Extract the (x, y) coordinate from the center of the cell holding the provided text.  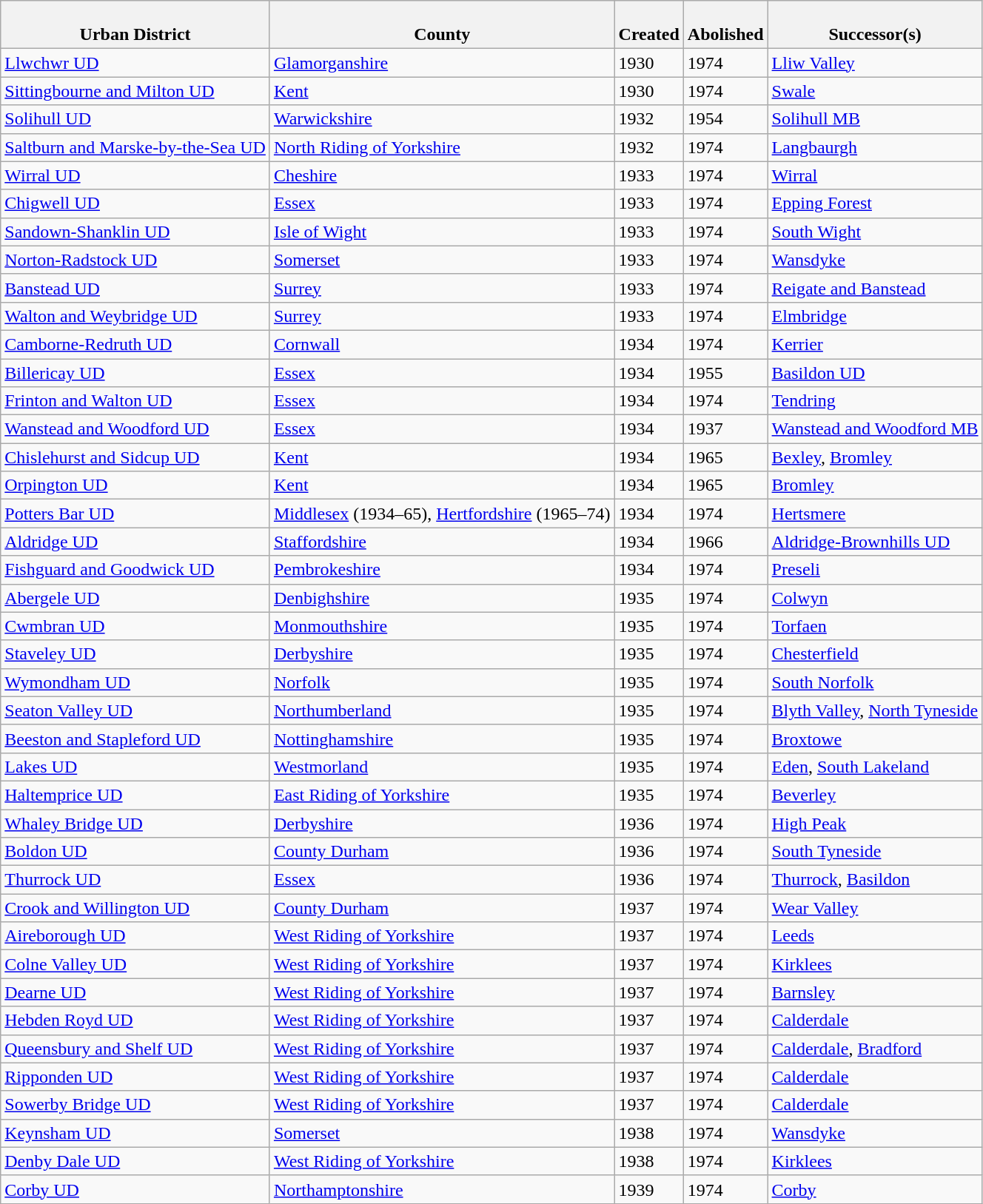
Orpington UD (135, 485)
Wirral (875, 175)
Calderdale, Bradford (875, 1049)
Northumberland (442, 710)
Wirral UD (135, 175)
Pembrokeshire (442, 570)
Aireborough UD (135, 936)
Torfaen (875, 626)
Sandown-Shanklin UD (135, 232)
Colwyn (875, 598)
Saltburn and Marske-by-the-Sea UD (135, 147)
Tendring (875, 401)
Corby UD (135, 1189)
Seaton Valley UD (135, 710)
Haltemprice UD (135, 795)
1966 (725, 542)
1955 (725, 372)
Denbighshire (442, 598)
Kerrier (875, 344)
Fishguard and Goodwick UD (135, 570)
Wanstead and Woodford UD (135, 429)
Northamptonshire (442, 1189)
Norfolk (442, 682)
Norton-Radstock UD (135, 260)
Lliw Valley (875, 63)
Colne Valley UD (135, 964)
Urban District (135, 25)
South Wight (875, 232)
Successor(s) (875, 25)
Chesterfield (875, 654)
Staveley UD (135, 654)
North Riding of Yorkshire (442, 147)
Walton and Weybridge UD (135, 316)
Wanstead and Woodford MB (875, 429)
Blyth Valley, North Tyneside (875, 710)
Chigwell UD (135, 204)
Whaley Bridge UD (135, 824)
Reigate and Banstead (875, 288)
Aldridge UD (135, 542)
Lakes UD (135, 767)
Bexley, Bromley (875, 457)
Elmbridge (875, 316)
Glamorganshire (442, 63)
Broxtowe (875, 739)
Westmorland (442, 767)
Leeds (875, 936)
Solihull MB (875, 119)
Langbaurgh (875, 147)
Chislehurst and Sidcup UD (135, 457)
Beverley (875, 795)
Basildon UD (875, 372)
Potters Bar UD (135, 514)
Sittingbourne and Milton UD (135, 91)
Ripponden UD (135, 1077)
Cheshire (442, 175)
Camborne-Redruth UD (135, 344)
Llwchwr UD (135, 63)
Banstead UD (135, 288)
Monmouthshire (442, 626)
Sowerby Bridge UD (135, 1105)
Denby Dale UD (135, 1161)
Frinton and Walton UD (135, 401)
Boldon UD (135, 852)
Crook and Willington UD (135, 908)
Wymondham UD (135, 682)
Staffordshire (442, 542)
Epping Forest (875, 204)
Warwickshire (442, 119)
High Peak (875, 824)
Abergele UD (135, 598)
Aldridge-Brownhills UD (875, 542)
Solihull UD (135, 119)
Beeston and Stapleford UD (135, 739)
County (442, 25)
Corby (875, 1189)
1954 (725, 119)
Isle of Wight (442, 232)
South Tyneside (875, 852)
East Riding of Yorkshire (442, 795)
Hertsmere (875, 514)
Keynsham UD (135, 1133)
Billericay UD (135, 372)
Cwmbran UD (135, 626)
Preseli (875, 570)
Bromley (875, 485)
South Norfolk (875, 682)
Cornwall (442, 344)
Queensbury and Shelf UD (135, 1049)
1939 (648, 1189)
Created (648, 25)
Thurrock, Basildon (875, 880)
Wear Valley (875, 908)
Nottinghamshire (442, 739)
Abolished (725, 25)
Barnsley (875, 992)
Swale (875, 91)
Dearne UD (135, 992)
Eden, South Lakeland (875, 767)
Middlesex (1934–65), Hertfordshire (1965–74) (442, 514)
Hebden Royd UD (135, 1020)
Thurrock UD (135, 880)
